Return [X, Y] of the center of cell containing provided text 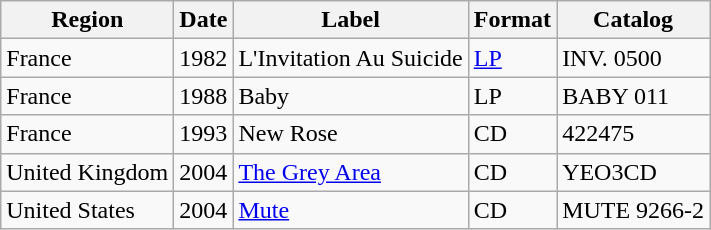
1993 [204, 134]
BABY 011 [634, 96]
YEO3CD [634, 172]
INV. 0500 [634, 58]
1982 [204, 58]
The Grey Area [350, 172]
Label [350, 20]
422475 [634, 134]
1988 [204, 96]
Catalog [634, 20]
Mute [350, 210]
New Rose [350, 134]
L'Invitation Au Suicide [350, 58]
United States [88, 210]
MUTE 9266-2 [634, 210]
United Kingdom [88, 172]
Baby [350, 96]
Region [88, 20]
Format [512, 20]
Date [204, 20]
